Determine the [x, y] coordinate at the center of the cell enclosing the given text.  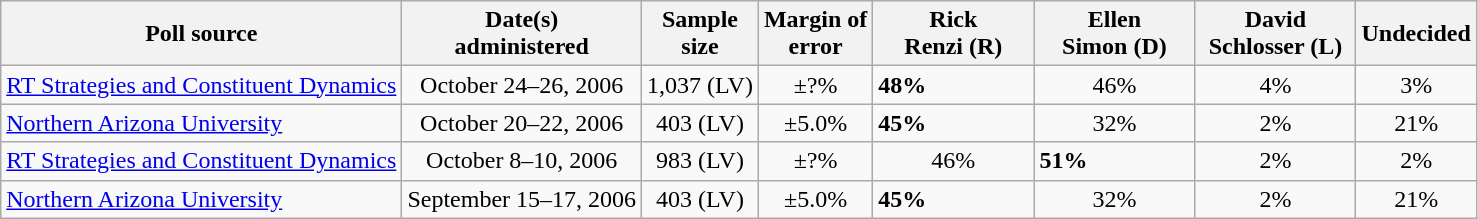
October 8–10, 2006 [522, 161]
4% [1276, 85]
October 24–26, 2006 [522, 85]
983 (LV) [700, 161]
September 15–17, 2006 [522, 199]
October 20–22, 2006 [522, 123]
EllenSimon (D) [1114, 34]
RickRenzi (R) [954, 34]
1,037 (LV) [700, 85]
51% [1114, 161]
Poll source [202, 34]
Margin of error [815, 34]
Date(s)administered [522, 34]
Undecided [1416, 34]
48% [954, 85]
3% [1416, 85]
Samplesize [700, 34]
DavidSchlosser (L) [1276, 34]
